Pinpoint the cell where the given text exists, returning its [x, y] midpoint coordinate. 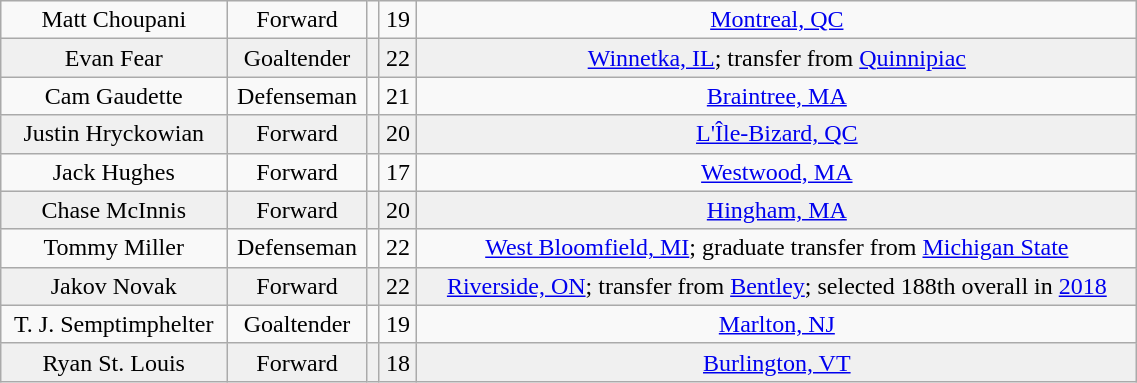
Winnetka, IL; transfer from Quinnipiac [777, 58]
T. J. Semptimphelter [114, 324]
Jakov Novak [114, 286]
Montreal, QC [777, 20]
Westwood, MA [777, 172]
Riverside, ON; transfer from Bentley; selected 188th overall in 2018 [777, 286]
21 [398, 96]
Braintree, MA [777, 96]
Matt Choupani [114, 20]
18 [398, 362]
Evan Fear [114, 58]
Chase McInnis [114, 210]
Cam Gaudette [114, 96]
Burlington, VT [777, 362]
17 [398, 172]
Hingham, MA [777, 210]
Ryan St. Louis [114, 362]
West Bloomfield, MI; graduate transfer from Michigan State [777, 248]
Justin Hryckowian [114, 134]
L'Île-Bizard, QC [777, 134]
Tommy Miller [114, 248]
Marlton, NJ [777, 324]
Jack Hughes [114, 172]
